Scan for the cell matching the given text and deliver its [x, y] coordinate at center. 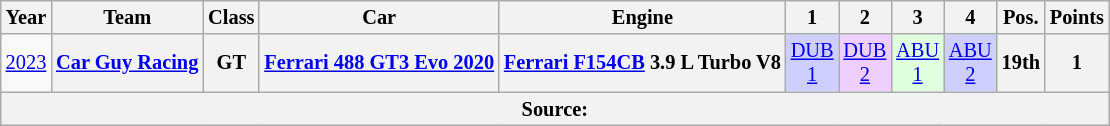
DUB1 [812, 63]
ABU1 [918, 63]
3 [918, 17]
Ferrari 488 GT3 Evo 2020 [379, 63]
Team [127, 17]
19th [1021, 63]
Car Guy Racing [127, 63]
DUB2 [866, 63]
Ferrari F154CB 3.9 L Turbo V8 [642, 63]
2 [866, 17]
Pos. [1021, 17]
Points [1077, 17]
Car [379, 17]
Source: [555, 109]
4 [970, 17]
Engine [642, 17]
2023 [26, 63]
Class [231, 17]
Year [26, 17]
ABU2 [970, 63]
GT [231, 63]
